From the cell containing the given text, extract its center point as (X, Y) coordinate. 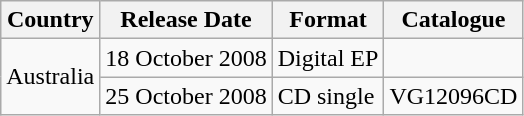
Digital EP (328, 58)
Format (328, 20)
Country (50, 20)
25 October 2008 (186, 96)
Release Date (186, 20)
VG12096CD (454, 96)
CD single (328, 96)
Australia (50, 77)
18 October 2008 (186, 58)
Catalogue (454, 20)
